From the cell containing the given text, extract its center point as (X, Y) coordinate. 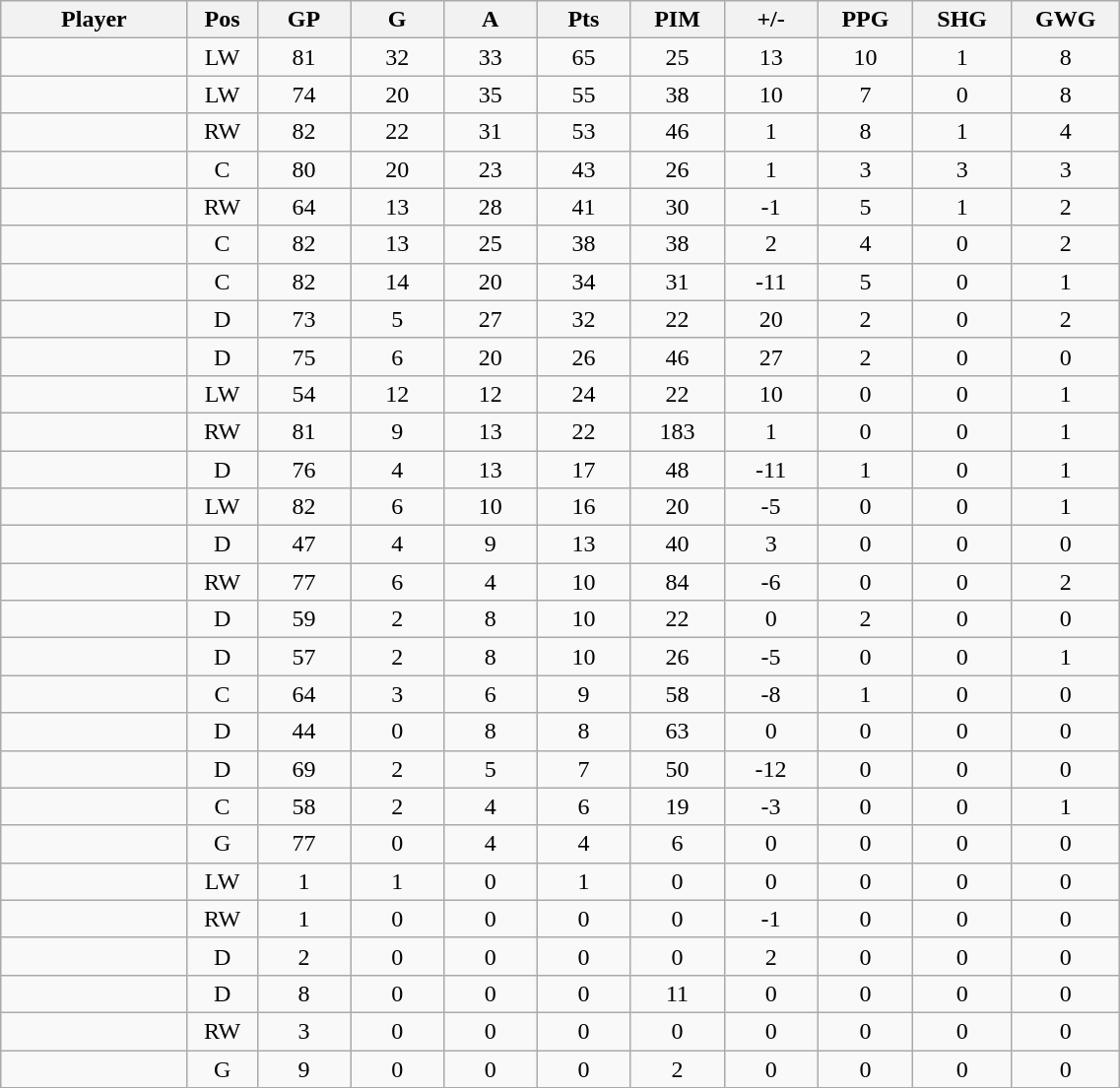
47 (303, 544)
+/- (770, 20)
69 (303, 769)
59 (303, 619)
55 (583, 95)
44 (303, 732)
35 (491, 95)
43 (583, 169)
-8 (770, 694)
Pts (583, 20)
24 (583, 394)
-12 (770, 769)
40 (678, 544)
183 (678, 431)
57 (303, 657)
74 (303, 95)
19 (678, 806)
SHG (962, 20)
A (491, 20)
PPG (865, 20)
-6 (770, 582)
28 (491, 207)
33 (491, 57)
63 (678, 732)
84 (678, 582)
GP (303, 20)
23 (491, 169)
16 (583, 507)
53 (583, 132)
30 (678, 207)
-3 (770, 806)
14 (398, 282)
Player (95, 20)
73 (303, 319)
11 (678, 993)
48 (678, 470)
80 (303, 169)
Pos (223, 20)
75 (303, 356)
PIM (678, 20)
76 (303, 470)
17 (583, 470)
50 (678, 769)
GWG (1065, 20)
34 (583, 282)
65 (583, 57)
54 (303, 394)
41 (583, 207)
